From the cell containing the given text, extract its center point as [x, y] coordinate. 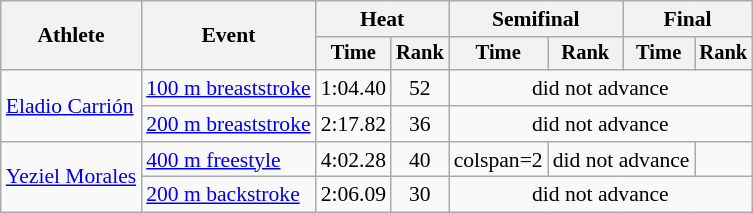
200 m backstroke [228, 195]
36 [420, 124]
Semifinal [536, 19]
100 m breaststroke [228, 88]
Athlete [71, 36]
52 [420, 88]
colspan=2 [498, 160]
400 m freestyle [228, 160]
2:17.82 [354, 124]
2:06.09 [354, 195]
Eladio Carrión [71, 106]
Yeziel Morales [71, 178]
1:04.40 [354, 88]
200 m breaststroke [228, 124]
30 [420, 195]
Event [228, 36]
Heat [382, 19]
Final [688, 19]
4:02.28 [354, 160]
40 [420, 160]
